Output the [x, y] coordinate of the center of the cell containing the given text.  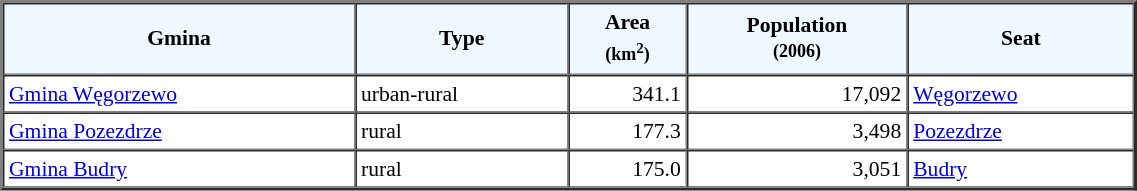
177.3 [627, 131]
Budry [1020, 169]
Seat [1020, 38]
Population(2006) [797, 38]
341.1 [627, 93]
Gmina Pozezdrze [179, 131]
Type [462, 38]
Gmina Budry [179, 169]
Area(km2) [627, 38]
3,498 [797, 131]
Węgorzewo [1020, 93]
175.0 [627, 169]
Gmina Węgorzewo [179, 93]
urban-rural [462, 93]
Pozezdrze [1020, 131]
Gmina [179, 38]
3,051 [797, 169]
17,092 [797, 93]
